Capture the cell that displays the provided text and extract its (x, y) central coordinate. 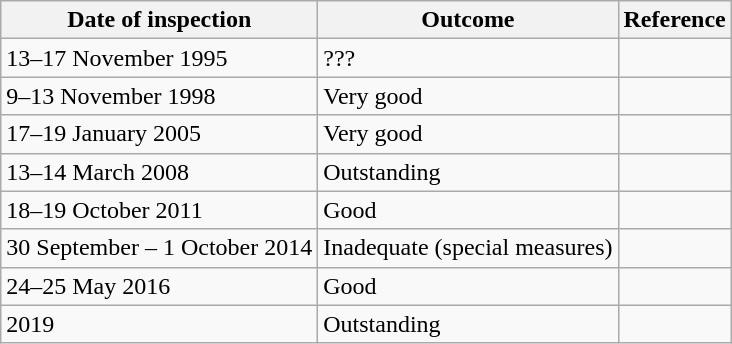
30 September – 1 October 2014 (160, 248)
13–17 November 1995 (160, 58)
Inadequate (special measures) (468, 248)
13–14 March 2008 (160, 172)
Date of inspection (160, 20)
2019 (160, 324)
9–13 November 1998 (160, 96)
Reference (674, 20)
17–19 January 2005 (160, 134)
24–25 May 2016 (160, 286)
18–19 October 2011 (160, 210)
??? (468, 58)
Outcome (468, 20)
